Provide the (X, Y) coordinate of the cell's center where the given text is located.  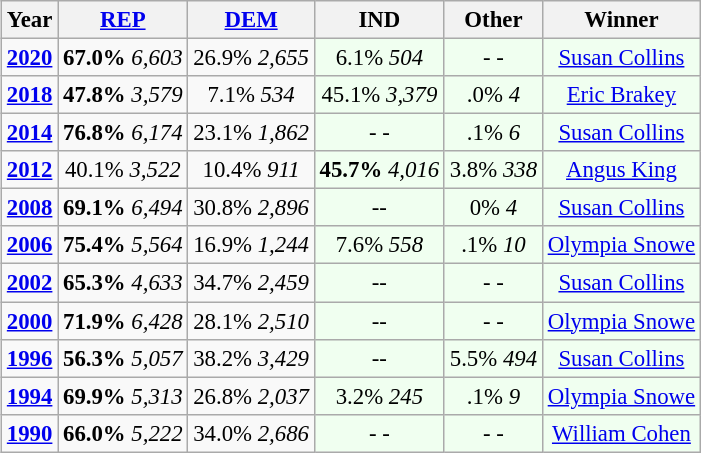
16.9% 1,244 (251, 245)
7.6% 558 (379, 245)
6.1% 504 (379, 58)
3.8% 338 (493, 170)
Other (493, 20)
66.0% 5,222 (123, 433)
Year (30, 20)
.1% 10 (493, 245)
.0% 4 (493, 95)
2002 (30, 283)
2006 (30, 245)
1990 (30, 433)
2014 (30, 133)
REP (123, 20)
Eric Brakey (621, 95)
23.1% 1,862 (251, 133)
45.1% 3,379 (379, 95)
65.3% 4,633 (123, 283)
34.7% 2,459 (251, 283)
76.8% 6,174 (123, 133)
1994 (30, 396)
26.8% 2,037 (251, 396)
DEM (251, 20)
71.9% 6,428 (123, 321)
2000 (30, 321)
38.2% 3,429 (251, 358)
3.2% 245 (379, 396)
10.4% 911 (251, 170)
30.8% 2,896 (251, 208)
.1% 6 (493, 133)
IND (379, 20)
40.1% 3,522 (123, 170)
45.7% 4,016 (379, 170)
7.1% 534 (251, 95)
5.5% 494 (493, 358)
2012 (30, 170)
Angus King (621, 170)
67.0% 6,603 (123, 58)
.1% 9 (493, 396)
Winner (621, 20)
47.8% 3,579 (123, 95)
69.1% 6,494 (123, 208)
26.9% 2,655 (251, 58)
2018 (30, 95)
William Cohen (621, 433)
75.4% 5,564 (123, 245)
0% 4 (493, 208)
56.3% 5,057 (123, 358)
34.0% 2,686 (251, 433)
69.9% 5,313 (123, 396)
1996 (30, 358)
2020 (30, 58)
28.1% 2,510 (251, 321)
2008 (30, 208)
